Identify which cell holds the provided text, then report its (X, Y) central coordinate. 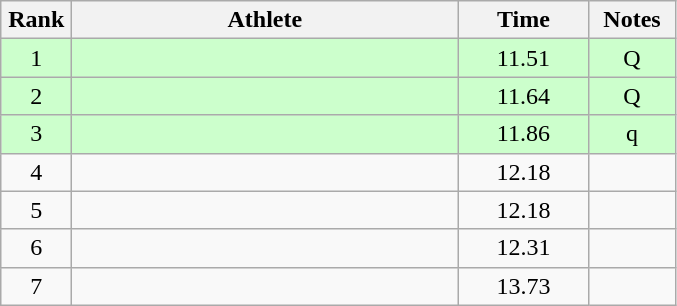
Notes (632, 20)
13.73 (524, 286)
2 (36, 96)
q (632, 134)
Athlete (265, 20)
4 (36, 172)
11.51 (524, 58)
7 (36, 286)
11.86 (524, 134)
Rank (36, 20)
11.64 (524, 96)
5 (36, 210)
6 (36, 248)
Time (524, 20)
1 (36, 58)
12.31 (524, 248)
3 (36, 134)
